Find where the given text appears and provide that cell's center as (x, y) coordinate. 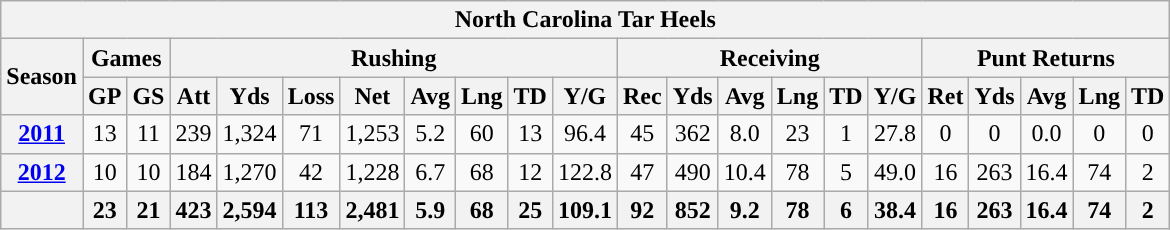
1 (846, 134)
9.2 (744, 210)
Loss (311, 96)
109.1 (584, 210)
45 (642, 134)
0.0 (1046, 134)
96.4 (584, 134)
Rec (642, 96)
60 (482, 134)
5.9 (430, 210)
239 (194, 134)
113 (311, 210)
423 (194, 210)
1,270 (250, 172)
Att (194, 96)
6 (846, 210)
92 (642, 210)
2011 (42, 134)
Punt Returns (1046, 58)
852 (692, 210)
GP (104, 96)
47 (642, 172)
5 (846, 172)
10.4 (744, 172)
38.4 (895, 210)
11 (148, 134)
12 (530, 172)
184 (194, 172)
1,324 (250, 134)
8.0 (744, 134)
Games (126, 58)
2,594 (250, 210)
1,253 (372, 134)
Season (42, 77)
42 (311, 172)
GS (148, 96)
122.8 (584, 172)
25 (530, 210)
49.0 (895, 172)
Ret (946, 96)
2012 (42, 172)
27.8 (895, 134)
362 (692, 134)
Net (372, 96)
North Carolina Tar Heels (586, 20)
5.2 (430, 134)
21 (148, 210)
2,481 (372, 210)
490 (692, 172)
1,228 (372, 172)
Rushing (394, 58)
71 (311, 134)
6.7 (430, 172)
Receiving (769, 58)
